Return [X, Y] of the center of cell containing provided text 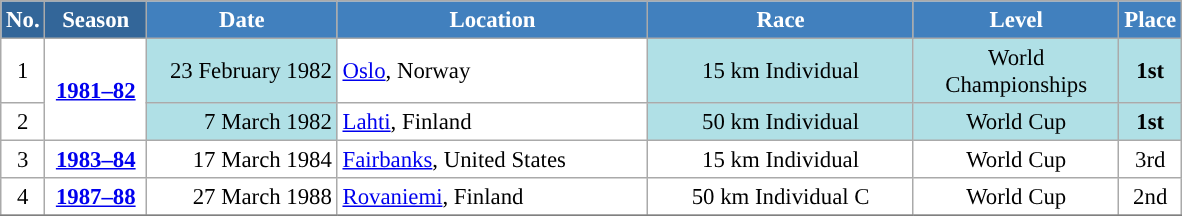
1983–84 [96, 160]
1987–88 [96, 197]
Location [492, 20]
2nd [1150, 197]
23 February 1982 [242, 72]
Season [96, 20]
Race [781, 20]
1981–82 [96, 90]
Fairbanks, United States [492, 160]
3 [23, 160]
Lahti, Finland [492, 122]
17 March 1984 [242, 160]
No. [23, 20]
2 [23, 122]
1 [23, 72]
Oslo, Norway [492, 72]
27 March 1988 [242, 197]
Level [1016, 20]
7 March 1982 [242, 122]
50 km Individual C [781, 197]
Place [1150, 20]
Date [242, 20]
World Championships [1016, 72]
4 [23, 197]
Rovaniemi, Finland [492, 197]
3rd [1150, 160]
50 km Individual [781, 122]
